For the text-containing cell, return its midpoint in [x, y] coordinate format. 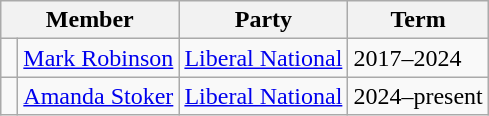
Amanda Stoker [98, 96]
2017–2024 [418, 58]
2024–present [418, 96]
Mark Robinson [98, 58]
Term [418, 20]
Member [90, 20]
Party [264, 20]
